Scan for the cell matching the given text and deliver its (x, y) coordinate at center. 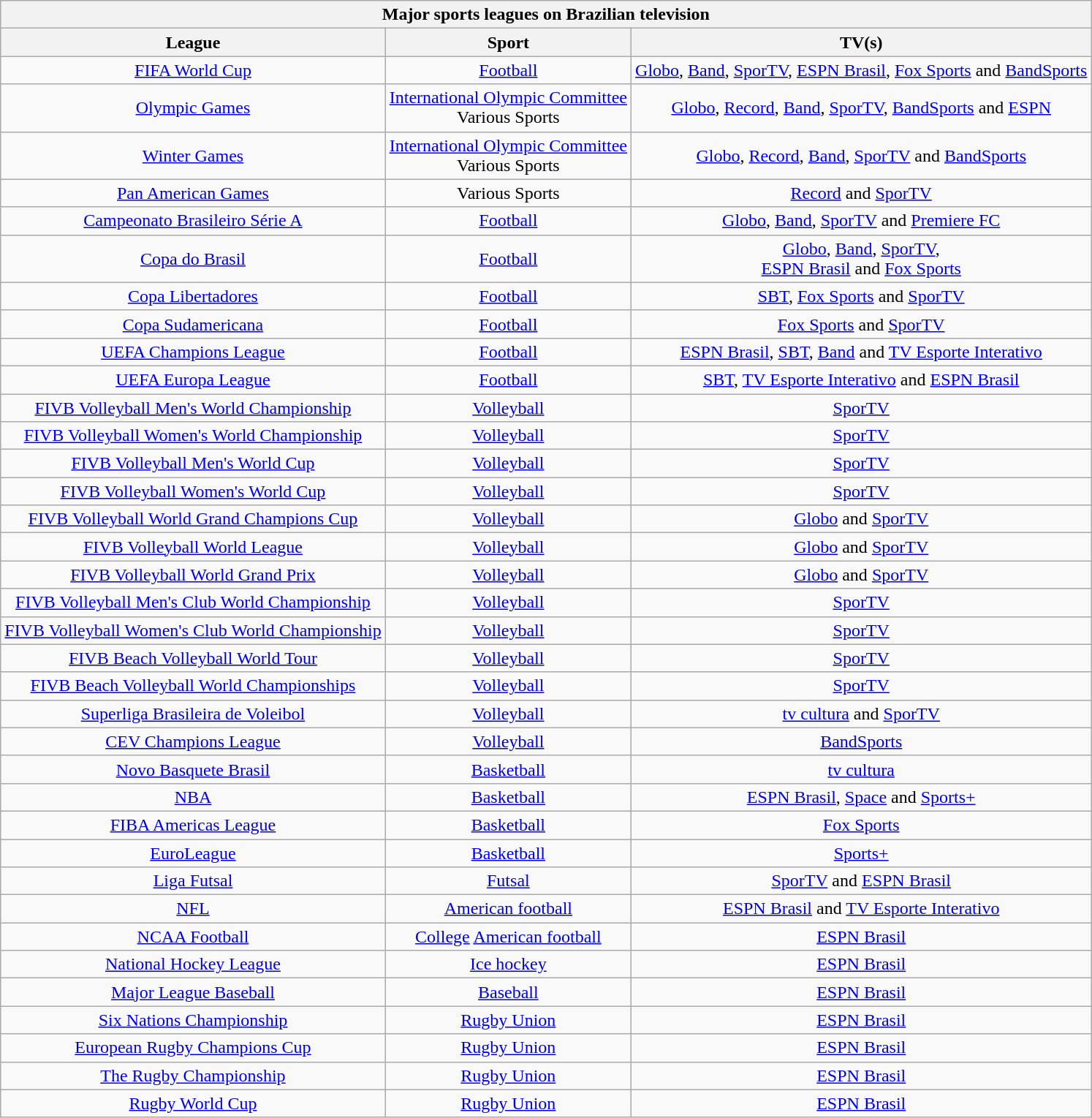
FIVB Beach Volleyball World Tour (193, 658)
Copa do Brasil (193, 259)
SporTV and ESPN Brasil (861, 881)
Rugby World Cup (193, 1103)
Copa Sudamericana (193, 324)
Record and SporTV (861, 193)
FIVB Volleyball Men's World Championship (193, 407)
Various Sports (508, 193)
Major sports leagues on Brazilian television (546, 15)
Fox Sports and SporTV (861, 324)
National Hockey League (193, 964)
Sport (508, 42)
Liga Futsal (193, 881)
League (193, 42)
TV(s) (861, 42)
College American football (508, 937)
Olympic Games (193, 108)
NCAA Football (193, 937)
Globo, Record, Band, SporTV and BandSports (861, 155)
tv cultura and SporTV (861, 714)
UEFA Europa League (193, 379)
Copa Libertadores (193, 296)
NBA (193, 797)
SBT, TV Esporte Interativo and ESPN Brasil (861, 379)
FIVB Beach Volleyball World Championships (193, 686)
FIVB Volleyball Men's World Cup (193, 464)
FIVB Volleyball World Grand Champions Cup (193, 519)
Major League Baseball (193, 992)
Futsal (508, 881)
American football (508, 909)
EuroLeague (193, 853)
ESPN Brasil, SBT, Band and TV Esporte Interativo (861, 352)
The Rugby Championship (193, 1076)
Ice hockey (508, 964)
Globo, Band, SporTV,ESPN Brasil and Fox Sports (861, 259)
Superliga Brasileira de Voleibol (193, 714)
European Rugby Champions Cup (193, 1048)
Six Nations Championship (193, 1020)
FIVB Volleyball Men's Club World Championship (193, 603)
FIVB Volleyball Women's World Cup (193, 491)
BandSports (861, 741)
ESPN Brasil, Space and Sports+ (861, 797)
FIVB Volleyball Women's World Championship (193, 436)
Pan American Games (193, 193)
Globo, Record, Band, SporTV, BandSports and ESPN (861, 108)
FIVB Volleyball World Grand Prix (193, 575)
Globo, Band, SporTV and Premiere FC (861, 221)
Sports+ (861, 853)
Fox Sports (861, 825)
FIVB Volleyball World League (193, 547)
Baseball (508, 992)
NFL (193, 909)
Novo Basquete Brasil (193, 769)
FIVB Volleyball Women's Club World Championship (193, 630)
Winter Games (193, 155)
Globo, Band, SporTV, ESPN Brasil, Fox Sports and BandSports (861, 70)
Campeonato Brasileiro Série A (193, 221)
FIFA World Cup (193, 70)
CEV Champions League (193, 741)
tv cultura (861, 769)
FIBA Americas League (193, 825)
ESPN Brasil and TV Esporte Interativo (861, 909)
SBT, Fox Sports and SporTV (861, 296)
UEFA Champions League (193, 352)
